Find where the given text appears and provide that cell's center as (x, y) coordinate. 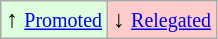
↑ Promoted (54, 20)
↓ Relegated (162, 20)
